Pinpoint the cell where the given text exists, returning its [X, Y] midpoint coordinate. 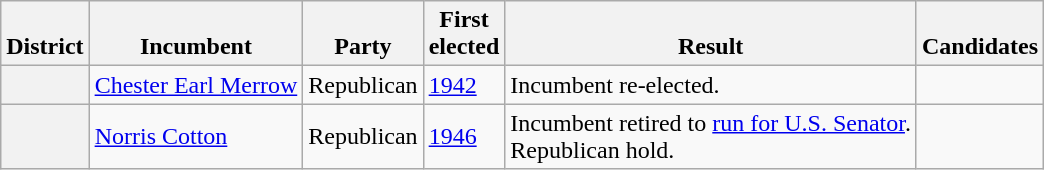
Party [363, 34]
Norris Cotton [196, 136]
Chester Earl Merrow [196, 85]
1946 [464, 136]
1942 [464, 85]
Incumbent re-elected. [711, 85]
Result [711, 34]
Candidates [980, 34]
District [45, 34]
Incumbent [196, 34]
Firstelected [464, 34]
Incumbent retired to run for U.S. Senator.Republican hold. [711, 136]
